Capture the cell that displays the provided text and extract its [x, y] central coordinate. 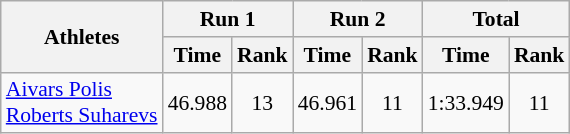
Athletes [82, 36]
Total [496, 19]
1:33.949 [466, 102]
13 [262, 102]
46.961 [328, 102]
Run 2 [358, 19]
Aivars PolisRoberts Suharevs [82, 102]
46.988 [198, 102]
Run 1 [228, 19]
